From the cell containing the given text, extract its center point as [X, Y] coordinate. 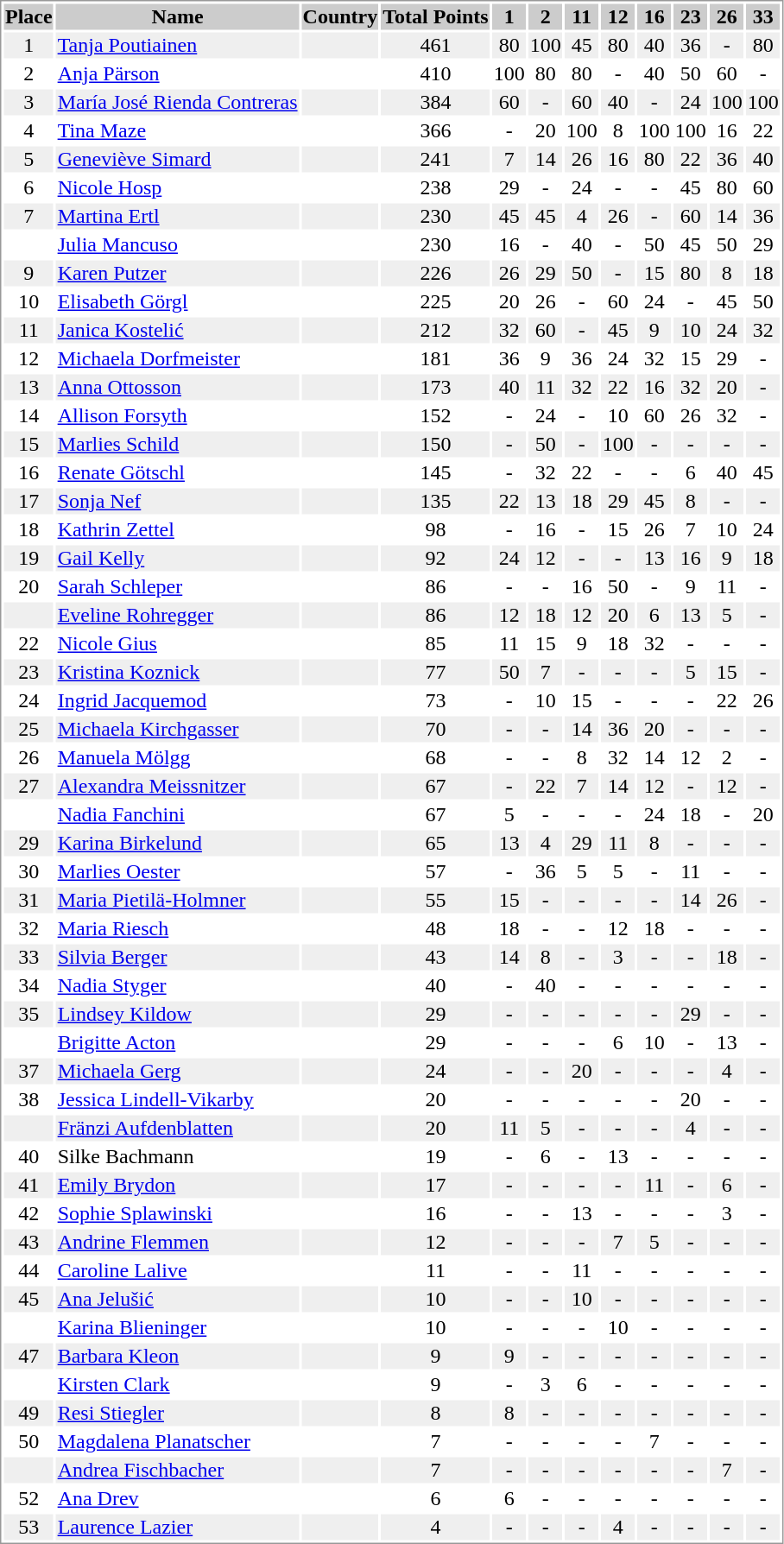
Maria Pietilä-Holmner [178, 901]
226 [435, 274]
Sophie Splawinski [178, 1213]
Sarah Schleper [178, 586]
38 [28, 1099]
Martina Ertl [178, 217]
Ingrid Jacquemod [178, 700]
85 [435, 643]
Nadia Fanchini [178, 814]
225 [435, 301]
30 [28, 871]
461 [435, 46]
Janica Kostelić [178, 331]
Allison Forsyth [178, 415]
Caroline Lalive [178, 1270]
47 [28, 1357]
Silvia Berger [178, 958]
92 [435, 559]
68 [435, 757]
181 [435, 358]
150 [435, 445]
Alexandra Meissnitzer [178, 787]
145 [435, 472]
70 [435, 730]
Ana Jelušić [178, 1300]
Fränzi Aufdenblatten [178, 1129]
Brigitte Acton [178, 1042]
241 [435, 160]
Country [340, 16]
Andrea Fischbacher [178, 1471]
Kirsten Clark [178, 1384]
Julia Mancuso [178, 244]
Nadia Styger [178, 985]
Nicole Gius [178, 643]
173 [435, 388]
35 [28, 1015]
37 [28, 1072]
Elisabeth Görgl [178, 301]
Sonja Nef [178, 502]
Lindsey Kildow [178, 1015]
Place [28, 16]
Magdalena Planatscher [178, 1441]
María José Rienda Contreras [178, 103]
Karen Putzer [178, 274]
Kristina Koznick [178, 673]
Andrine Flemmen [178, 1243]
42 [28, 1213]
53 [28, 1528]
Barbara Kleon [178, 1357]
366 [435, 130]
Manuela Mölgg [178, 757]
52 [28, 1498]
77 [435, 673]
Name [178, 16]
Renate Götschl [178, 472]
410 [435, 73]
98 [435, 529]
Tanja Poutiainen [178, 46]
Emily Brydon [178, 1186]
Laurence Lazier [178, 1528]
25 [28, 730]
57 [435, 871]
Michaela Gerg [178, 1072]
Nicole Hosp [178, 187]
135 [435, 502]
Tina Maze [178, 130]
384 [435, 103]
Eveline Rohregger [178, 616]
34 [28, 985]
31 [28, 901]
Marlies Schild [178, 445]
55 [435, 901]
27 [28, 787]
Resi Stiegler [178, 1414]
Maria Riesch [178, 928]
Gail Kelly [178, 559]
44 [28, 1270]
48 [435, 928]
65 [435, 844]
Michaela Kirchgasser [178, 730]
Marlies Oester [178, 871]
Silke Bachmann [178, 1156]
212 [435, 331]
Kathrin Zettel [178, 529]
49 [28, 1414]
Total Points [435, 16]
Ana Drev [178, 1498]
Geneviève Simard [178, 160]
Karina Birkelund [178, 844]
Michaela Dorfmeister [178, 358]
Karina Blieninger [178, 1327]
152 [435, 415]
Anja Pärson [178, 73]
73 [435, 700]
Jessica Lindell-Vikarby [178, 1099]
238 [435, 187]
Anna Ottosson [178, 388]
41 [28, 1186]
